For the text-containing cell, return its midpoint in (X, Y) coordinate format. 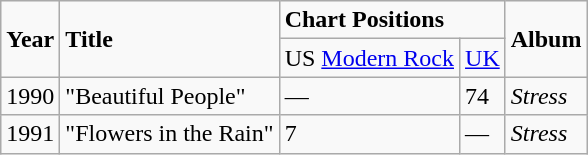
1991 (30, 134)
Album (546, 39)
Year (30, 39)
1990 (30, 96)
"Beautiful People" (170, 96)
74 (483, 96)
Chart Positions (392, 20)
UK (483, 58)
"Flowers in the Rain" (170, 134)
Title (170, 39)
7 (369, 134)
US Modern Rock (369, 58)
